Find where the given text appears and provide that cell's center as [X, Y] coordinate. 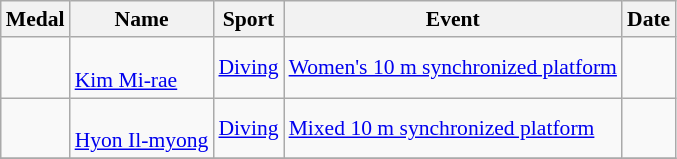
Sport [248, 19]
Hyon Il-myong [142, 128]
Date [648, 19]
Event [453, 19]
Kim Mi-rae [142, 68]
Women's 10 m synchronized platform [453, 68]
Name [142, 19]
Mixed 10 m synchronized platform [453, 128]
Medal [36, 19]
